Return the [X, Y] coordinate for the center point of the cell that contains the specified text.  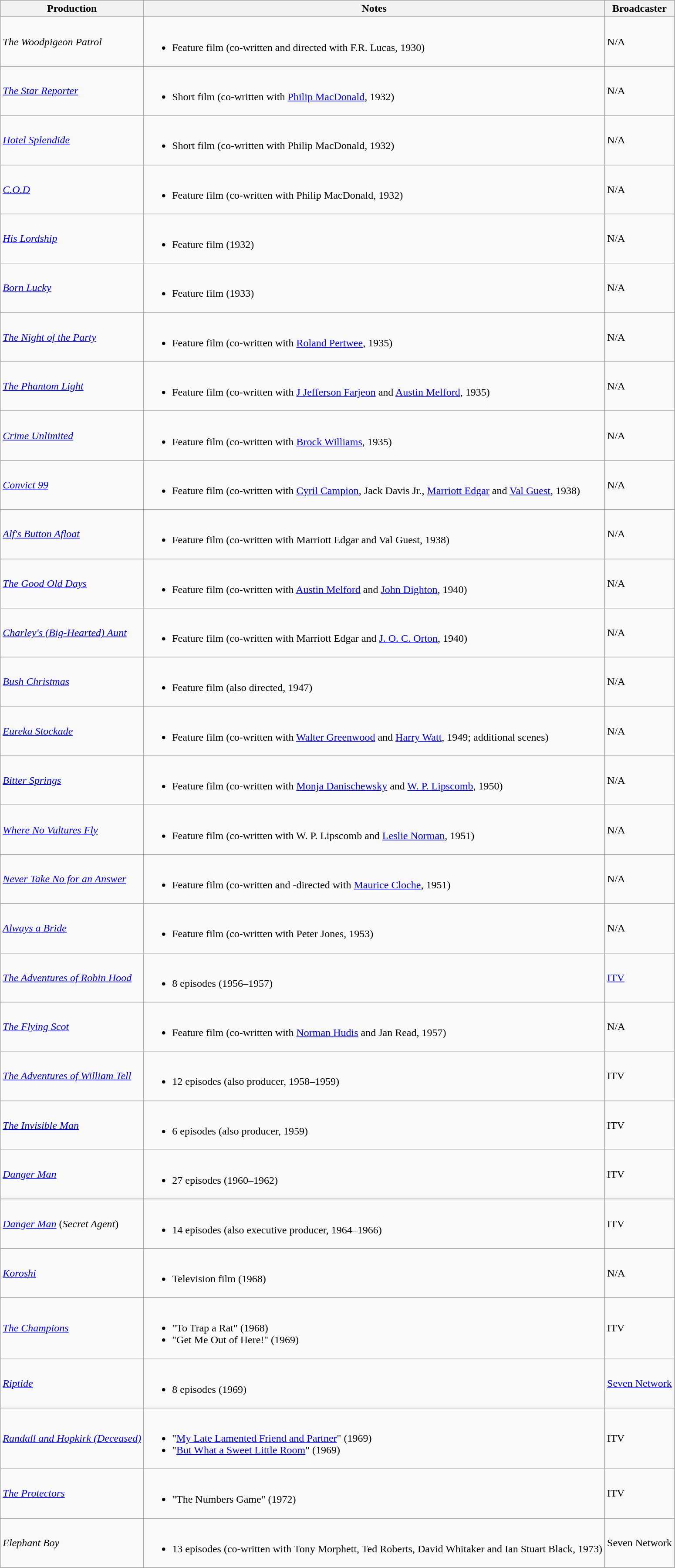
The Adventures of Robin Hood [72, 978]
Feature film (co-written with Monja Danischewsky and W. P. Lipscomb, 1950) [375, 781]
Broadcaster [640, 9]
Feature film (co-written with Walter Greenwood and Harry Watt, 1949; additional scenes) [375, 731]
Feature film (co-written with Cyril Campion, Jack Davis Jr., Marriott Edgar and Val Guest, 1938) [375, 484]
Notes [375, 9]
Feature film (co-written and directed with F.R. Lucas, 1930) [375, 42]
Feature film (co-written with Brock Williams, 1935) [375, 436]
Alf's Button Afloat [72, 534]
Danger Man [72, 1175]
Feature film (co-written with Marriott Edgar and Val Guest, 1938) [375, 534]
Bitter Springs [72, 781]
Danger Man (Secret Agent) [72, 1223]
The Phantom Light [72, 386]
The Champions [72, 1328]
27 episodes (1960–1962) [375, 1175]
Television film (1968) [375, 1273]
Convict 99 [72, 484]
Born Lucky [72, 288]
Elephant Boy [72, 1543]
Feature film (co-written with Norman Hudis and Jan Read, 1957) [375, 1026]
Feature film (co-written with Austin Melford and John Dighton, 1940) [375, 583]
Feature film (co-written with Marriott Edgar and J. O. C. Orton, 1940) [375, 633]
Crime Unlimited [72, 436]
The Good Old Days [72, 583]
Hotel Splendide [72, 140]
Eureka Stockade [72, 731]
"The Numbers Game" (1972) [375, 1493]
12 episodes (also producer, 1958–1959) [375, 1076]
14 episodes (also executive producer, 1964–1966) [375, 1223]
The Invisible Man [72, 1125]
Randall and Hopkirk (Deceased) [72, 1439]
Riptide [72, 1383]
The Adventures of William Tell [72, 1076]
"My Late Lamented Friend and Partner" (1969)"But What a Sweet Little Room" (1969) [375, 1439]
The Woodpigeon Patrol [72, 42]
The Flying Scot [72, 1026]
C.O.D [72, 189]
8 episodes (1956–1957) [375, 978]
Feature film (1932) [375, 239]
Never Take No for an Answer [72, 879]
13 episodes (co-written with Tony Morphett, Ted Roberts, David Whitaker and Ian Stuart Black, 1973) [375, 1543]
"To Trap a Rat" (1968)"Get Me Out of Here!" (1969) [375, 1328]
Feature film (co-written with Roland Pertwee, 1935) [375, 337]
Feature film (1933) [375, 288]
Feature film (co-written with Philip MacDonald, 1932) [375, 189]
Always a Bride [72, 928]
8 episodes (1969) [375, 1383]
His Lordship [72, 239]
The Night of the Party [72, 337]
Feature film (co-written with J Jefferson Farjeon and Austin Melford, 1935) [375, 386]
Feature film (co-written with Peter Jones, 1953) [375, 928]
Feature film (co-written and -directed with Maurice Cloche, 1951) [375, 879]
Production [72, 9]
6 episodes (also producer, 1959) [375, 1125]
Feature film (co-written with W. P. Lipscomb and Leslie Norman, 1951) [375, 830]
The Star Reporter [72, 91]
Feature film (also directed, 1947) [375, 682]
The Protectors [72, 1493]
Bush Christmas [72, 682]
Charley's (Big-Hearted) Aunt [72, 633]
Koroshi [72, 1273]
Where No Vultures Fly [72, 830]
